Provide the (x, y) coordinate of the cell's center where the given text is located.  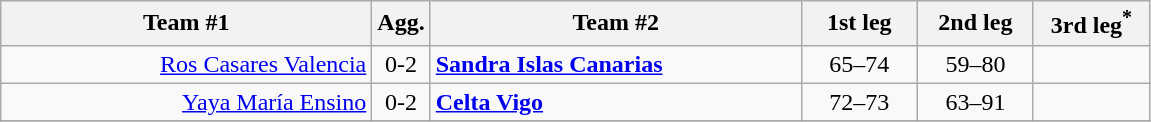
2nd leg (975, 24)
Team #2 (616, 24)
Ros Casares Valencia (186, 64)
Agg. (401, 24)
59–80 (975, 64)
Sandra Islas Canarias (616, 64)
65–74 (859, 64)
Team #1 (186, 24)
3rd leg* (1091, 24)
1st leg (859, 24)
72–73 (859, 102)
Yaya María Ensino (186, 102)
63–91 (975, 102)
Celta Vigo (616, 102)
